From the cell containing the given text, extract its center point as (X, Y) coordinate. 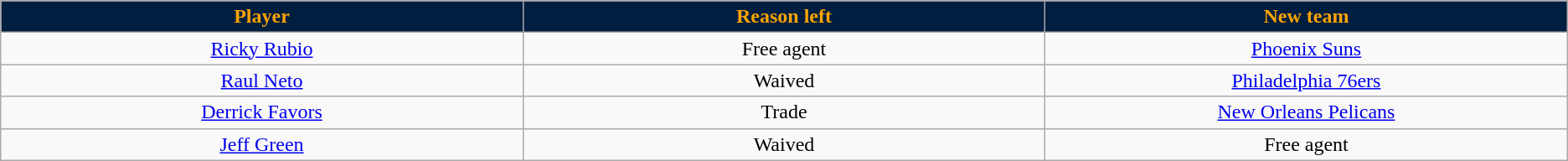
Raul Neto (261, 80)
Player (261, 17)
Jeff Green (261, 144)
Derrick Favors (261, 112)
New Orleans Pelicans (1307, 112)
Ricky Rubio (261, 49)
New team (1307, 17)
Reason left (784, 17)
Phoenix Suns (1307, 49)
Trade (784, 112)
Philadelphia 76ers (1307, 80)
